Detect which cell encompasses the target text, then output its (X, Y) center coordinate. 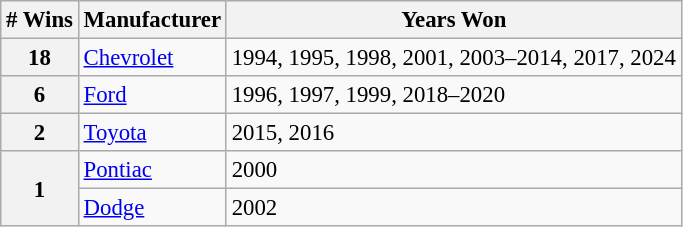
2000 (454, 170)
# Wins (40, 20)
1996, 1997, 1999, 2018–2020 (454, 95)
2002 (454, 208)
Pontiac (152, 170)
2015, 2016 (454, 133)
18 (40, 58)
Chevrolet (152, 58)
1994, 1995, 1998, 2001, 2003–2014, 2017, 2024 (454, 58)
Ford (152, 95)
2 (40, 133)
Years Won (454, 20)
1 (40, 188)
6 (40, 95)
Manufacturer (152, 20)
Toyota (152, 133)
Dodge (152, 208)
